Return the (X, Y) coordinate for the center point of the cell that contains the specified text.  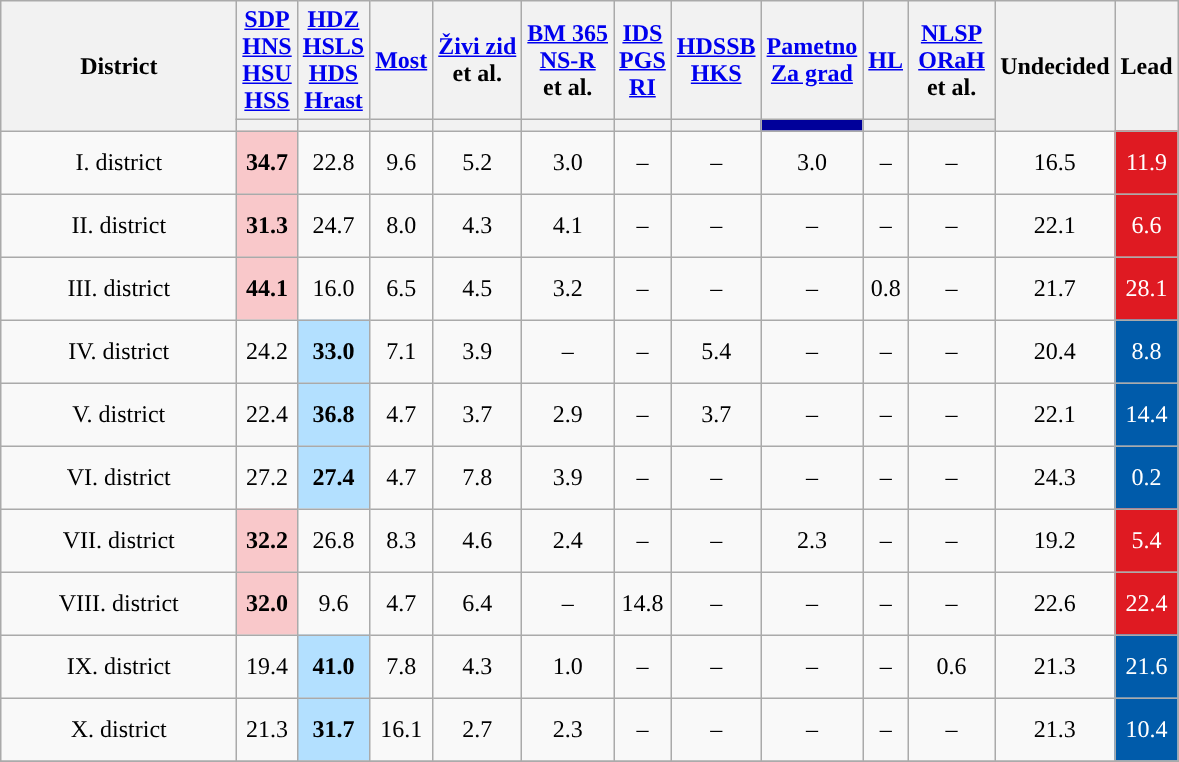
District (119, 66)
2.9 (568, 414)
11.9 (1146, 162)
1.0 (568, 666)
IV. district (119, 352)
2.7 (478, 730)
3.2 (568, 288)
24.2 (267, 352)
16.0 (333, 288)
34.7 (267, 162)
6.4 (478, 604)
21.6 (1146, 666)
20.4 (1055, 352)
IDSPGSRI (643, 60)
0.2 (1146, 478)
22.8 (333, 162)
Živi zidet al. (478, 60)
27.4 (333, 478)
VIII. district (119, 604)
I. district (119, 162)
24.3 (1055, 478)
36.8 (333, 414)
HDSSBHKS (716, 60)
41.0 (333, 666)
2.4 (568, 540)
Undecided (1055, 66)
V. district (119, 414)
10.4 (1146, 730)
4.6 (478, 540)
6.5 (402, 288)
X. district (119, 730)
28.1 (1146, 288)
44.1 (267, 288)
Lead (1146, 66)
19.4 (267, 666)
IX. district (119, 666)
8.0 (402, 226)
31.7 (333, 730)
BM 365NS-Ret al. (568, 60)
8.8 (1146, 352)
19.2 (1055, 540)
NLSPORaHet al. (952, 60)
24.7 (333, 226)
16.5 (1055, 162)
14.8 (643, 604)
21.7 (1055, 288)
VII. district (119, 540)
II. district (119, 226)
4.1 (568, 226)
HL (886, 60)
0.8 (886, 288)
SDPHNSHSUHSS (267, 60)
16.1 (402, 730)
7.1 (402, 352)
5.2 (478, 162)
31.3 (267, 226)
III. district (119, 288)
HDZHSLSHDSHrast (333, 60)
PametnoZa grad (812, 60)
32.2 (267, 540)
32.0 (267, 604)
27.2 (267, 478)
22.6 (1055, 604)
33.0 (333, 352)
8.3 (402, 540)
Most (402, 60)
0.6 (952, 666)
26.8 (333, 540)
6.6 (1146, 226)
4.5 (478, 288)
14.4 (1146, 414)
VI. district (119, 478)
